Detect which cell encompasses the target text, then output its [X, Y] center coordinate. 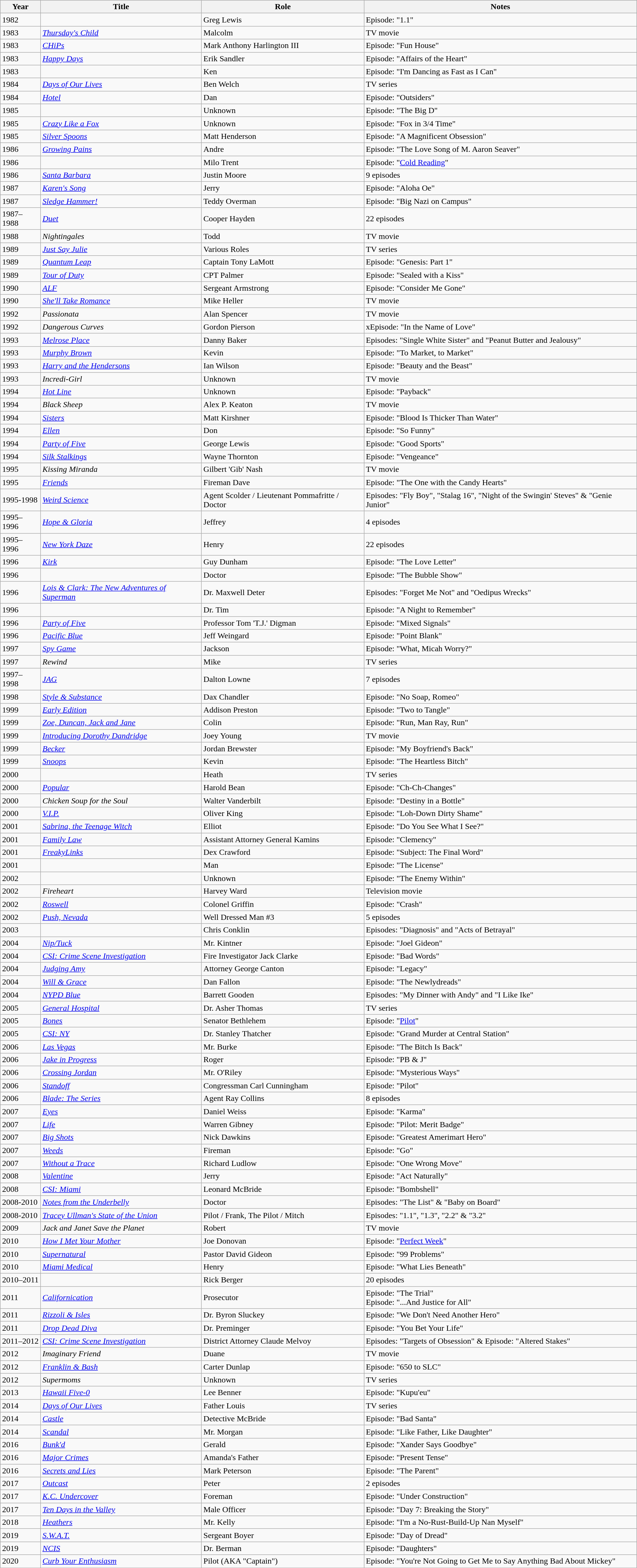
Episode: "Mysterious Ways" [501, 1073]
Thursday's Child [121, 33]
Greg Lewis [282, 20]
Cooper Hayden [282, 219]
Mr. Burke [282, 1047]
Episodes: "Forget Me Not" and "Oedipus Wrecks" [501, 592]
Bones [121, 1021]
Zoe, Duncan, Jack and Jane [121, 723]
Mike Heller [282, 301]
1988 [20, 236]
Episode: "Ch-Ch-Changes" [501, 787]
Peter [282, 1484]
Oliver King [282, 813]
Episode: "Legacy" [501, 969]
Gordon Pierson [282, 327]
Hope & Gloria [121, 522]
Episodes: "Fly Boy", "Stalag 16", "Night of the Swingin' Steves" & "Genie Junior" [501, 500]
Episode: "Day 7: Breaking the Story" [501, 1509]
1987–1988 [20, 219]
Notes [501, 7]
Episode: "My Boyfriend's Back" [501, 749]
Friends [121, 482]
Dr. Stanley Thatcher [282, 1034]
Episode: "The Newlydreads" [501, 982]
Snoops [121, 762]
Episode: "1.1" [501, 20]
Alex P. Keaton [282, 405]
Fire Investigator Jack Clarke [282, 956]
Imaginary Friend [121, 1354]
Harry and the Hendersons [121, 366]
Episode: "The Love Letter" [501, 562]
Teddy Overman [282, 201]
Episode: "The Bitch Is Back" [501, 1047]
Episode: "The Heartless Bitch" [501, 762]
Happy Days [121, 59]
Bunk'd [121, 1444]
Mr. Kelly [282, 1522]
9 episodes [501, 175]
Senator Bethlehem [282, 1021]
Valentine [121, 1176]
Episode: "Fox in 3/4 Time" [501, 123]
Episode: "Like Father, Like Daughter" [501, 1431]
Episode: "Good Sports" [501, 444]
Popular [121, 787]
Episode: "Mixed Signals" [501, 623]
Secrets and Lies [121, 1470]
Supermoms [121, 1380]
Sledge Hammer! [121, 201]
Richard Ludlow [282, 1163]
Spy Game [121, 649]
Episode: "Bombshell" [501, 1189]
Episode: "Clemency" [501, 839]
Rewind [121, 662]
Standoff [121, 1086]
Episodes: "1.1", "1.3", "2.2" & "3.2" [501, 1215]
Episode: "We Don't Need Another Hero" [501, 1315]
District Attorney Claude Melvoy [282, 1341]
Karen's Song [121, 188]
Justin Moore [282, 175]
Episodes: "My Dinner with Andy" and "I Like Ike" [501, 995]
Rizzoli & Isles [121, 1315]
Dr. Asher Thomas [282, 1008]
Pilot / Frank, The Pilot / Mitch [282, 1215]
Episode: "The Big D" [501, 110]
Dex Crawford [282, 852]
ALF [121, 288]
V.I.P. [121, 813]
New York Daze [121, 544]
Eyes [121, 1111]
Dr. Tim [282, 610]
Hotel [121, 97]
Episode: "Fun House" [501, 46]
1998 [20, 697]
Ellen [121, 431]
Congressman Carl Cunningham [282, 1086]
Episode: "One Wrong Move" [501, 1163]
2018 [20, 1522]
Guy Dunham [282, 562]
Big Shots [121, 1137]
Kirk [121, 562]
Curb Your Enthusiasm [121, 1561]
Episode: "Subject: The Final Word" [501, 852]
Episode: "PB & J" [501, 1060]
Andre [282, 149]
Episode: "Beauty and the Beast" [501, 366]
Episode: "Aloha Oe" [501, 188]
Harvey Ward [282, 891]
Dr. Maxwell Deter [282, 592]
Silver Spoons [121, 136]
Episode: "Affairs of the Heart" [501, 59]
Pastor David Gideon [282, 1254]
Passionata [121, 314]
Episode: "What, Micah Worry?" [501, 649]
Episode: "Act Naturally" [501, 1176]
Role [282, 7]
Episode: "Cold Reading" [501, 162]
Warren Gibney [282, 1124]
Episode: "Consider Me Gone" [501, 288]
Gerald [282, 1444]
Rick Berger [282, 1280]
Jake in Progress [121, 1060]
Chicken Soup for the Soul [121, 800]
Professor Tom 'T.J.' Digman [282, 623]
Walter Vanderbilt [282, 800]
Colin [282, 723]
CPT Palmer [282, 275]
She'll Take Romance [121, 301]
Weeds [121, 1150]
Castle [121, 1419]
Life [121, 1124]
Robert [282, 1228]
Major Crimes [121, 1457]
2011–2012 [20, 1341]
Wayne Thornton [282, 457]
Episodes: "The List" & "Baby on Board" [501, 1202]
Episode: "Kupu'eu" [501, 1393]
Episode: "Big Nazi on Campus" [501, 201]
Amanda's Father [282, 1457]
Episode: "So Funny" [501, 431]
Kissing Miranda [121, 469]
Episode: "Outsiders" [501, 97]
FreakyLinks [121, 852]
Californication [121, 1298]
Addison Preston [282, 710]
20 episodes [501, 1280]
2009 [20, 1228]
2003 [20, 930]
Heath [282, 774]
Episode: "Go" [501, 1150]
Malcolm [282, 33]
Episode: "Bad Words" [501, 956]
How I Met Your Mother [121, 1241]
Pilot (AKA "Captain") [282, 1561]
Scandal [121, 1431]
Episode: "Day of Dread" [501, 1535]
Duet [121, 219]
Episode: "Two to Tangle" [501, 710]
Episode: "Sealed with a Kiss" [501, 275]
1997–1998 [20, 679]
Episode: "The One with the Candy Hearts" [501, 482]
Episodes: "Single White Sister" and "Peanut Butter and Jealousy" [501, 340]
Dan [282, 97]
Carter Dunlap [282, 1367]
Episode: "What Lies Beneath" [501, 1267]
Episode: "To Market, to Market" [501, 353]
CSI: NY [121, 1034]
Crazy Like a Fox [121, 123]
Episode: "Genesis: Part 1" [501, 262]
Harold Bean [282, 787]
Jeffrey [282, 522]
Crossing Jordan [121, 1073]
Family Law [121, 839]
Mark Anthony Harlington III [282, 46]
Sisters [121, 418]
CHiPs [121, 46]
Ben Welch [282, 84]
Jack and Janet Save the Planet [121, 1228]
1995-1998 [20, 500]
Hawaii Five-0 [121, 1393]
Drop Dead Diva [121, 1328]
Nick Dawkins [282, 1137]
Jackson [282, 649]
Episode: "The Bubble Show" [501, 575]
Franklin & Bash [121, 1367]
Episode: "Payback" [501, 392]
Episode: "Grand Murder at Central Station" [501, 1034]
Ian Wilson [282, 366]
Elliot [282, 826]
Episode: "You Bet Your Life" [501, 1328]
Fireman Dave [282, 482]
Notes from the Underbelly [121, 1202]
Joe Donovan [282, 1241]
Various Roles [282, 249]
Sabrina, the Teenage Witch [121, 826]
Episode: "The Love Song of M. Aaron Seaver" [501, 149]
Episode: "No Soap, Romeo" [501, 697]
Leonard McBride [282, 1189]
Sergeant Boyer [282, 1535]
Episode: "The Enemy Within" [501, 878]
Man [282, 865]
Will & Grace [121, 982]
Dan Fallon [282, 982]
Episode: "Perfect Week" [501, 1241]
Push, Nevada [121, 917]
Detective McBride [282, 1419]
Episode: "Daughters" [501, 1548]
S.W.A.T. [121, 1535]
JAG [121, 679]
Episode: "The Parent" [501, 1470]
Early Edition [121, 710]
Episode: "Crash" [501, 904]
Episode: "A Night to Remember" [501, 610]
Dr. Byron Sluckey [282, 1315]
Episode: "Point Blank" [501, 636]
Dalton Lowne [282, 679]
Title [121, 7]
Episode: "Loh-Down Dirty Shame" [501, 813]
Mr. Kintner [282, 943]
Ten Days in the Valley [121, 1509]
Daniel Weiss [282, 1111]
Hot Line [121, 392]
Episode: "The License" [501, 865]
8 episodes [501, 1099]
Todd [282, 236]
Dr. Berman [282, 1548]
Roger [282, 1060]
Tour of Duty [121, 275]
Agent Scolder / Lieutenant Pommafritte / Doctor [282, 500]
Santa Barbara [121, 175]
Quantum Leap [121, 262]
Episodes: "Diagnosis" and "Acts of Betrayal" [501, 930]
Milo Trent [282, 162]
Episode: "99 Problems" [501, 1254]
Television movie [501, 891]
General Hospital [121, 1008]
Don [282, 431]
Episode: "Run, Man Ray, Run" [501, 723]
Assistant Attorney General Kamins [282, 839]
Incredi-Girl [121, 379]
Fireman [282, 1150]
Silk Stalkings [121, 457]
Dangerous Curves [121, 327]
CSI: Miami [121, 1189]
Nip/Tuck [121, 943]
Black Sheep [121, 405]
K.C. Undercover [121, 1497]
Year [20, 7]
Agent Ray Collins [282, 1099]
Nightingales [121, 236]
Episode: "Destiny in a Bottle" [501, 800]
Judging Amy [121, 969]
Outcast [121, 1484]
Father Louis [282, 1406]
2 episodes [501, 1484]
Miami Medical [121, 1267]
Attorney George Canton [282, 969]
Episode: "Greatest Amerimart Hero" [501, 1137]
Episode: "I'm Dancing as Fast as I Can" [501, 71]
Murphy Brown [121, 353]
NYPD Blue [121, 995]
Lee Benner [282, 1393]
Episode: "Xander Says Goodbye" [501, 1444]
Colonel Griffin [282, 904]
Jeff Weingard [282, 636]
Foreman [282, 1497]
2020 [20, 1561]
Danny Baker [282, 340]
Weird Science [121, 500]
Sergeant Armstrong [282, 288]
Episode: "Blood Is Thicker Than Water" [501, 418]
2013 [20, 1393]
Ken [282, 71]
Male Officer [282, 1509]
Dr. Preminger [282, 1328]
NCIS [121, 1548]
Fireheart [121, 891]
Episode: "I'm a No-Rust-Build-Up Nan Myself" [501, 1522]
Gilbert 'Gib' Nash [282, 469]
Dax Chandler [282, 697]
Roswell [121, 904]
4 episodes [501, 522]
Episode: "Vengeance" [501, 457]
Las Vegas [121, 1047]
Episode: "Karma" [501, 1111]
Without a Trace [121, 1163]
7 episodes [501, 679]
Episodes: "Targets of Obsession" & Episode: "Altered Stakes" [501, 1341]
Captain Tony LaMott [282, 262]
Style & Substance [121, 697]
Episode: "Under Construction" [501, 1497]
George Lewis [282, 444]
Tracey Ullman's State of the Union [121, 1215]
Mr. O'Riley [282, 1073]
Mark Peterson [282, 1470]
Alan Spencer [282, 314]
Supernatural [121, 1254]
Jordan Brewster [282, 749]
Well Dressed Man #3 [282, 917]
1982 [20, 20]
Just Say Julie [121, 249]
Prosecutor [282, 1298]
Episode: "You're Not Going to Get Me to Say Anything Bad About Mickey" [501, 1561]
Episode: "Bad Santa" [501, 1419]
Melrose Place [121, 340]
Duane [282, 1354]
5 episodes [501, 917]
Blade: The Series [121, 1099]
Growing Pains [121, 149]
Lois & Clark: The New Adventures of Superman [121, 592]
Barrett Gooden [282, 995]
Episode: "Joel Gideon" [501, 943]
Mike [282, 662]
Episode: "Present Tense" [501, 1457]
xEpisode: "In the Name of Love" [501, 327]
Episode: "The Trial"Episode: "...And Justice for All" [501, 1298]
Matt Kirshner [282, 418]
Erik Sandler [282, 59]
Mr. Morgan [282, 1431]
Introducing Dorothy Dandridge [121, 736]
Episode: "Pilot: Merit Badge" [501, 1124]
Chris Conklin [282, 930]
2010–2011 [20, 1280]
Becker [121, 749]
Matt Henderson [282, 136]
Joey Young [282, 736]
Pacific Blue [121, 636]
Episode: "650 to SLC" [501, 1367]
Episode: "A Magnificent Obsession" [501, 136]
Heathers [121, 1522]
Episode: "Do You See What I See?" [501, 826]
